Capture the cell that displays the provided text and extract its [X, Y] central coordinate. 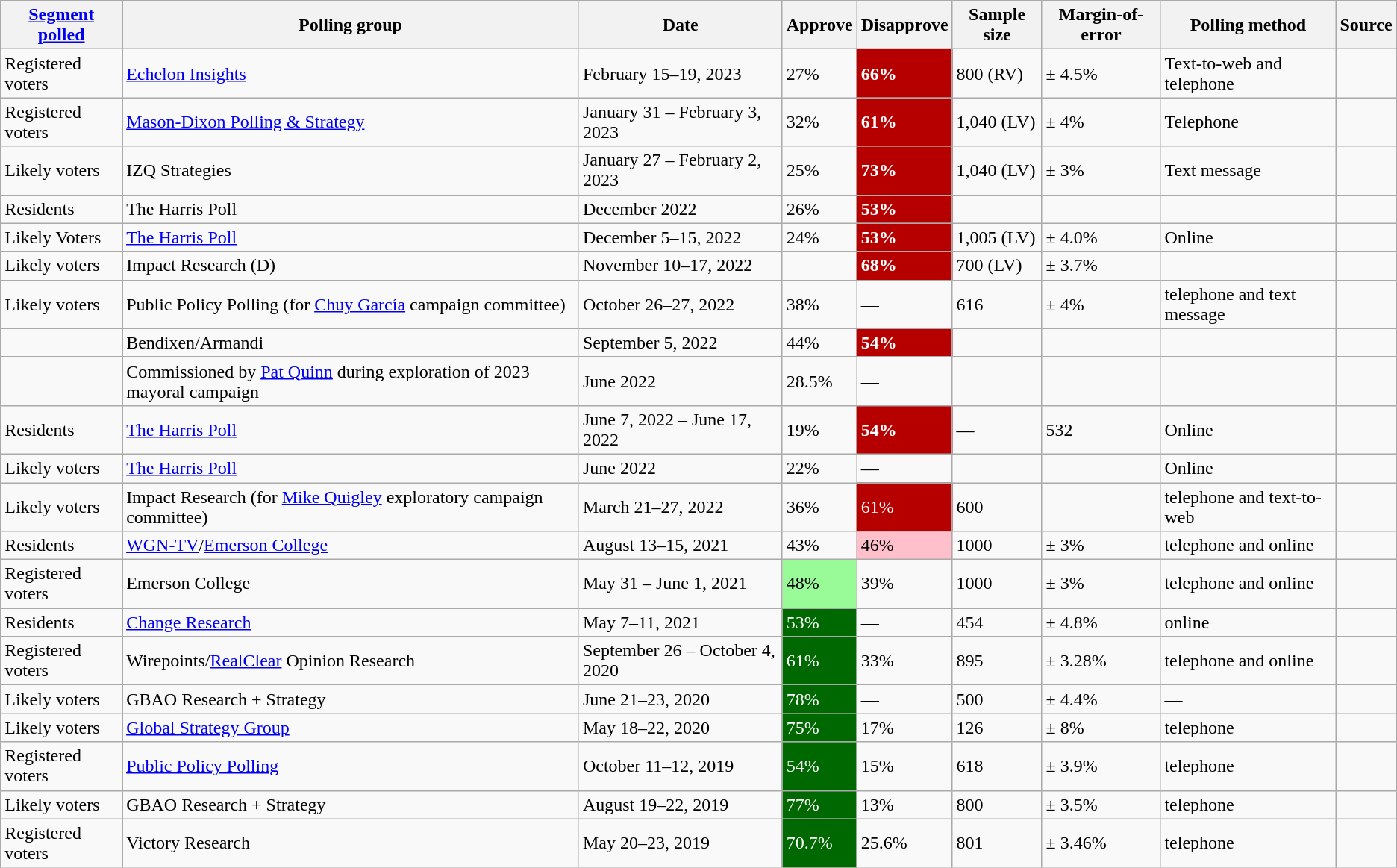
August 19–22, 2019 [681, 805]
August 13–15, 2021 [681, 546]
Impact Research (for Mike Quigley exploratory campaign committee) [351, 506]
± 4.8% [1101, 622]
70.7% [819, 843]
± 3.28% [1101, 661]
75% [819, 728]
616 [997, 305]
44% [819, 343]
Commissioned by Pat Quinn during exploration of 2023 mayoral campaign [351, 381]
Polling method [1248, 25]
15% [904, 766]
25% [819, 170]
19% [819, 430]
Margin-of-error [1101, 25]
December 2022 [681, 209]
Change Research [351, 622]
Echelon Insights [351, 73]
IZQ Strategies [351, 170]
17% [904, 728]
33% [904, 661]
Wirepoints/RealClear Opinion Research [351, 661]
500 [997, 699]
May 18–22, 2020 [681, 728]
600 [997, 506]
± 4.4% [1101, 699]
October 26–27, 2022 [681, 305]
126 [997, 728]
895 [997, 661]
May 7–11, 2021 [681, 622]
telephone and text message [1248, 305]
38% [819, 305]
532 [1101, 430]
Source [1366, 25]
Text message [1248, 170]
22% [819, 468]
Likely Voters [61, 237]
± 8% [1101, 728]
66% [904, 73]
Approve [819, 25]
43% [819, 546]
± 4.0% [1101, 237]
May 31 – June 1, 2021 [681, 584]
September 26 – October 4, 2020 [681, 661]
± 4.5% [1101, 73]
Public Policy Polling [351, 766]
December 5–15, 2022 [681, 237]
26% [819, 209]
32% [819, 122]
Victory Research [351, 843]
25.6% [904, 843]
Telephone [1248, 122]
June 21–23, 2020 [681, 699]
800 [997, 805]
November 10–17, 2022 [681, 266]
46% [904, 546]
September 5, 2022 [681, 343]
28.5% [819, 381]
Public Policy Polling (for Chuy García campaign committee) [351, 305]
Impact Research (D) [351, 266]
Emerson College [351, 584]
13% [904, 805]
October 11–12, 2019 [681, 766]
± 3.7% [1101, 266]
700 (LV) [997, 266]
618 [997, 766]
Disapprove [904, 25]
24% [819, 237]
Mason-Dixon Polling & Strategy [351, 122]
800 (RV) [997, 73]
WGN-TV/Emerson College [351, 546]
48% [819, 584]
68% [904, 266]
Bendixen/Armandi [351, 343]
March 21–27, 2022 [681, 506]
± 3.9% [1101, 766]
27% [819, 73]
39% [904, 584]
June 7, 2022 – June 17, 2022 [681, 430]
online [1248, 622]
Date [681, 25]
78% [819, 699]
1,005 (LV) [997, 237]
73% [904, 170]
Sample size [997, 25]
Text-to-web and telephone [1248, 73]
± 3.5% [1101, 805]
Segment polled [61, 25]
January 31 – February 3, 2023 [681, 122]
36% [819, 506]
801 [997, 843]
May 20–23, 2019 [681, 843]
January 27 – February 2, 2023 [681, 170]
February 15–19, 2023 [681, 73]
Polling group [351, 25]
Global Strategy Group [351, 728]
telephone and text-to-web [1248, 506]
± 3.46% [1101, 843]
454 [997, 622]
77% [819, 805]
